Provide the [X, Y] coordinate of the cell's center where the given text is located.  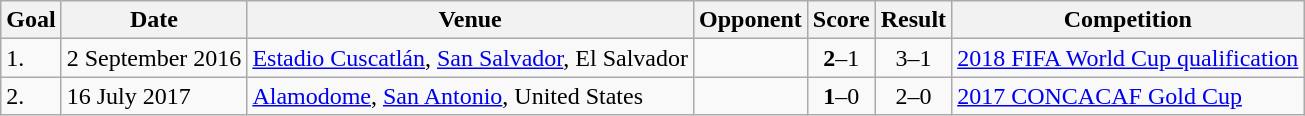
2017 CONCACAF Gold Cup [1128, 96]
1. [31, 58]
Alamodome, San Antonio, United States [470, 96]
16 July 2017 [154, 96]
Competition [1128, 20]
Goal [31, 20]
2–1 [841, 58]
Score [841, 20]
1–0 [841, 96]
Date [154, 20]
Opponent [751, 20]
Venue [470, 20]
2. [31, 96]
2–0 [913, 96]
3–1 [913, 58]
2 September 2016 [154, 58]
Result [913, 20]
Estadio Cuscatlán, San Salvador, El Salvador [470, 58]
2018 FIFA World Cup qualification [1128, 58]
